Return (x, y) of the center of cell containing provided text 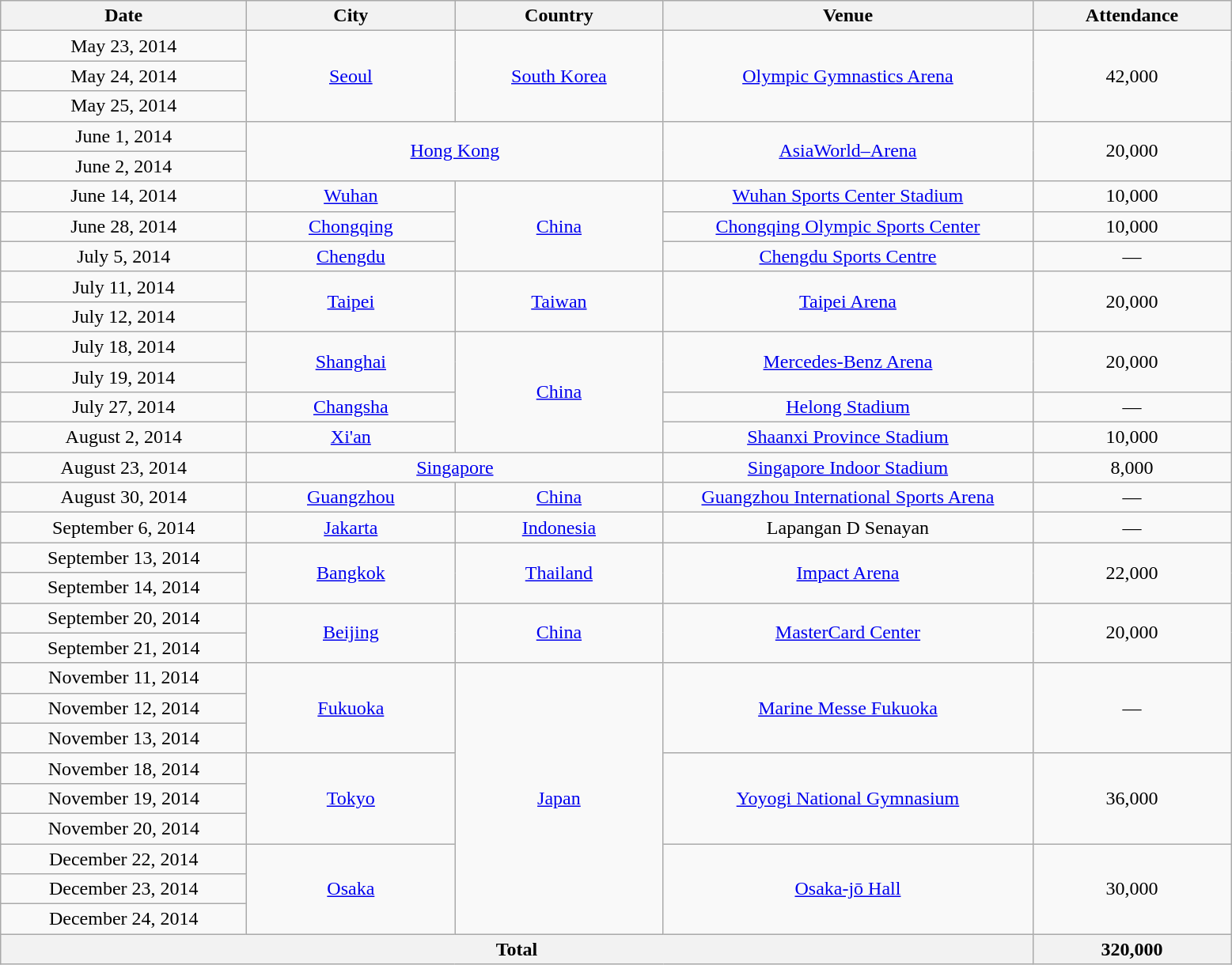
MasterCard Center (848, 633)
Wuhan Sports Center Stadium (848, 196)
August 23, 2014 (123, 467)
Jakarta (351, 528)
Total (517, 949)
Olympic Gymnastics Arena (848, 76)
December 22, 2014 (123, 858)
Beijing (351, 633)
Chengdu (351, 256)
Impact Arena (848, 573)
June 2, 2014 (123, 166)
Singapore (455, 467)
Singapore Indoor Stadium (848, 467)
August 2, 2014 (123, 437)
Taiwan (559, 301)
Thailand (559, 573)
Bangkok (351, 573)
November 11, 2014 (123, 678)
November 19, 2014 (123, 798)
May 25, 2014 (123, 106)
Country (559, 16)
Guangzhou (351, 498)
June 14, 2014 (123, 196)
Indonesia (559, 528)
Taipei Arena (848, 301)
Fukuoka (351, 708)
Marine Messe Fukuoka (848, 708)
November 12, 2014 (123, 708)
Shanghai (351, 361)
Lapangan D Senayan (848, 528)
September 6, 2014 (123, 528)
Helong Stadium (848, 407)
36,000 (1132, 798)
July 18, 2014 (123, 346)
November 20, 2014 (123, 828)
320,000 (1132, 949)
August 30, 2014 (123, 498)
22,000 (1132, 573)
Yoyogi National Gymnasium (848, 798)
December 23, 2014 (123, 889)
September 14, 2014 (123, 588)
Osaka (351, 888)
Chongqing Olympic Sports Center (848, 226)
June 28, 2014 (123, 226)
July 12, 2014 (123, 316)
8,000 (1132, 467)
AsiaWorld–Arena (848, 151)
Attendance (1132, 16)
September 13, 2014 (123, 558)
July 11, 2014 (123, 286)
South Korea (559, 76)
Chengdu Sports Centre (848, 256)
Seoul (351, 76)
Changsha (351, 407)
May 24, 2014 (123, 76)
November 18, 2014 (123, 768)
Xi'an (351, 437)
November 13, 2014 (123, 738)
30,000 (1132, 888)
Shaanxi Province Stadium (848, 437)
Chongqing (351, 226)
September 21, 2014 (123, 648)
September 20, 2014 (123, 618)
June 1, 2014 (123, 136)
May 23, 2014 (123, 46)
December 24, 2014 (123, 919)
Japan (559, 799)
Taipei (351, 301)
Date (123, 16)
Venue (848, 16)
July 19, 2014 (123, 377)
Wuhan (351, 196)
July 27, 2014 (123, 407)
City (351, 16)
Tokyo (351, 798)
July 5, 2014 (123, 256)
Mercedes-Benz Arena (848, 361)
Hong Kong (455, 151)
Osaka-jō Hall (848, 888)
Guangzhou International Sports Arena (848, 498)
42,000 (1132, 76)
